Provide the [X, Y] coordinate of the cell's center where the given text is located.  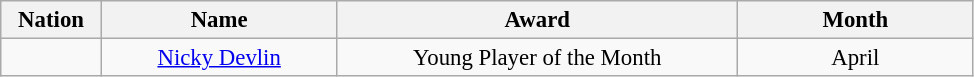
Award [538, 20]
Name [219, 20]
April [856, 58]
Nicky Devlin [219, 58]
Nation [52, 20]
Young Player of the Month [538, 58]
Month [856, 20]
